Pinpoint the cell where the given text exists, returning its (X, Y) midpoint coordinate. 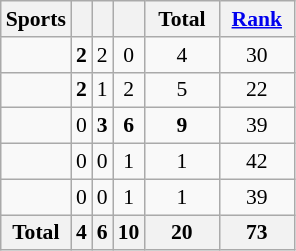
5 (182, 90)
22 (256, 90)
Rank (256, 19)
73 (256, 233)
20 (182, 233)
42 (256, 162)
Sports (36, 19)
30 (256, 55)
10 (129, 233)
3 (102, 126)
9 (182, 126)
